Return the [X, Y] coordinate for the center point of the cell that contains the specified text.  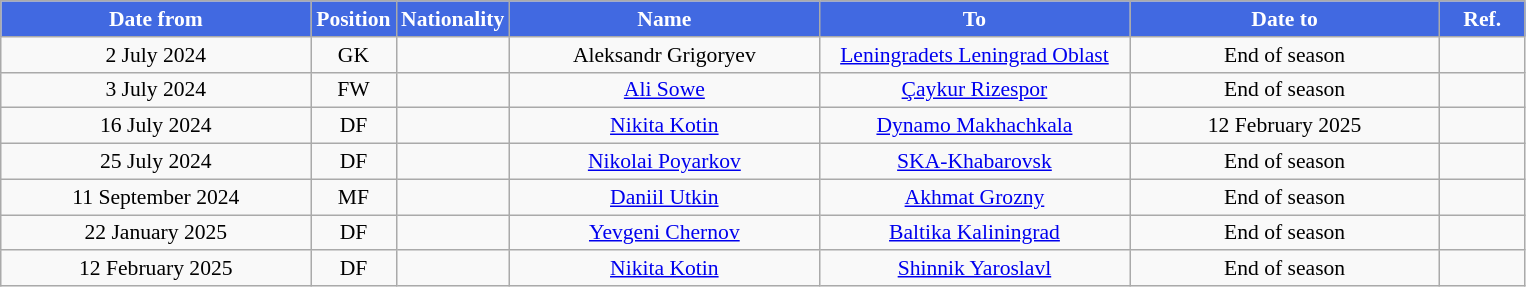
Shinnik Yaroslavl [974, 269]
16 July 2024 [156, 126]
Date to [1285, 19]
Akhmat Grozny [974, 197]
Date from [156, 19]
22 January 2025 [156, 233]
2 July 2024 [156, 55]
To [974, 19]
SKA-Khabarovsk [974, 162]
25 July 2024 [156, 162]
MF [354, 197]
11 September 2024 [156, 197]
Çaykur Rizespor [974, 90]
FW [354, 90]
Nationality [452, 19]
Aleksandr Grigoryev [664, 55]
Yevgeni Chernov [664, 233]
Nikolai Poyarkov [664, 162]
3 July 2024 [156, 90]
Ali Sowe [664, 90]
GK [354, 55]
Baltika Kaliningrad [974, 233]
Position [354, 19]
Name [664, 19]
Daniil Utkin [664, 197]
Ref. [1482, 19]
Leningradets Leningrad Oblast [974, 55]
Dynamo Makhachkala [974, 126]
